Locate the cell with the specified text and output its [X, Y] center coordinate. 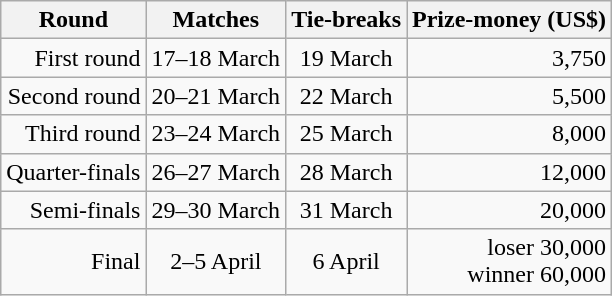
3,750 [510, 58]
Final [74, 262]
Quarter-finals [74, 172]
Prize-money (US$) [510, 20]
8,000 [510, 134]
26–27 March [216, 172]
Semi-finals [74, 210]
Second round [74, 96]
5,500 [510, 96]
19 March [346, 58]
Matches [216, 20]
20–21 March [216, 96]
28 March [346, 172]
loser 30,000winner 60,000 [510, 262]
Round [74, 20]
Tie-breaks [346, 20]
20,000 [510, 210]
31 March [346, 210]
25 March [346, 134]
6 April [346, 262]
29–30 March [216, 210]
12,000 [510, 172]
First round [74, 58]
23–24 March [216, 134]
2–5 April [216, 262]
22 March [346, 96]
Third round [74, 134]
17–18 March [216, 58]
